For the text-containing cell, return its midpoint in [x, y] coordinate format. 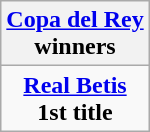
Copa del Reywinners [75, 34]
Real Betis1st title [75, 98]
